Pinpoint the cell where the given text exists, returning its [x, y] midpoint coordinate. 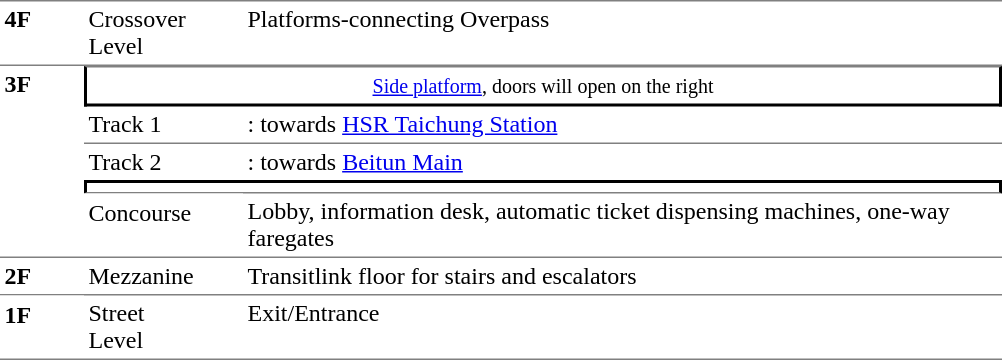
Transitlink floor for stairs and escalators [622, 276]
Track 2 [164, 162]
StreetLevel [164, 328]
CrossoverLevel [164, 33]
Lobby, information desk, automatic ticket dispensing machines, one-way faregates [622, 226]
Side platform, doors will open on the right [543, 86]
2F [42, 276]
1F [42, 328]
3F [42, 161]
Exit/Entrance [622, 328]
Platforms-connecting Overpass [622, 33]
: towards Beitun Main [622, 162]
: towards HSR Taichung Station [622, 125]
Track 1 [164, 125]
Concourse [164, 226]
Mezzanine [164, 276]
4F [42, 33]
